Capture the cell that displays the provided text and extract its [X, Y] central coordinate. 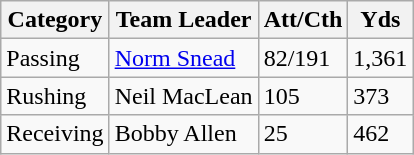
105 [303, 96]
Yds [380, 20]
1,361 [380, 58]
25 [303, 134]
82/191 [303, 58]
Team Leader [184, 20]
Rushing [55, 96]
Bobby Allen [184, 134]
462 [380, 134]
Category [55, 20]
Att/Cth [303, 20]
Passing [55, 58]
Receiving [55, 134]
Norm Snead [184, 58]
Neil MacLean [184, 96]
373 [380, 96]
